Provide the [x, y] coordinate of the cell's center where the given text is located.  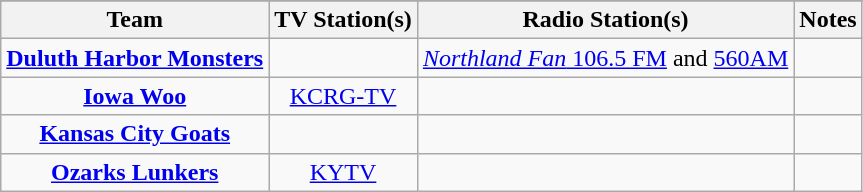
Radio Station(s) [605, 20]
Kansas City Goats [135, 134]
TV Station(s) [344, 20]
Notes [828, 20]
KCRG-TV [344, 96]
Team [135, 20]
Ozarks Lunkers [135, 172]
Iowa Woo [135, 96]
KYTV [344, 172]
Duluth Harbor Monsters [135, 58]
Northland Fan 106.5 FM and 560AM [605, 58]
